Pinpoint the cell where the given text exists, returning its [X, Y] midpoint coordinate. 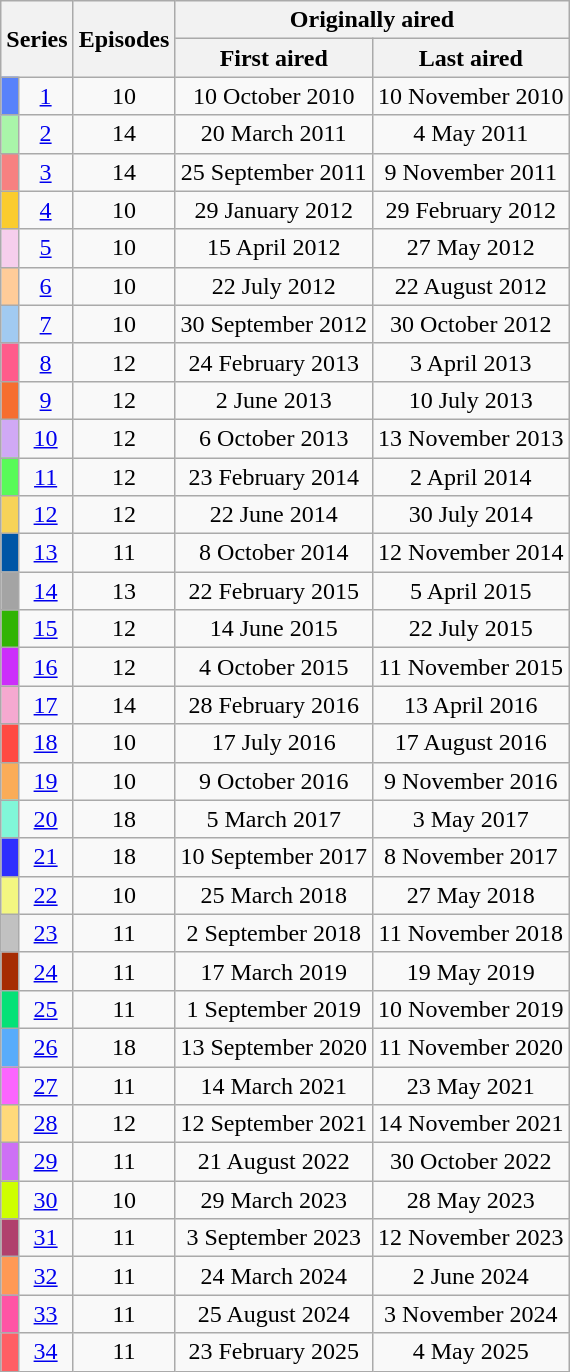
29 February 2012 [471, 210]
5 March 2017 [274, 819]
22 July 2015 [471, 629]
25 March 2018 [274, 895]
10 October 2010 [274, 96]
28 February 2016 [274, 705]
17 August 2016 [471, 743]
22 June 2014 [274, 515]
32 [46, 1276]
22 February 2015 [274, 591]
19 [46, 781]
15 April 2012 [274, 248]
25 September 2011 [274, 172]
10 November 2010 [471, 96]
3 May 2017 [471, 819]
11 November 2020 [471, 1047]
27 [46, 1085]
33 [46, 1314]
25 [46, 1009]
14 March 2021 [274, 1085]
30 October 2012 [471, 324]
21 [46, 857]
Episodes [124, 39]
24 February 2013 [274, 362]
3 September 2023 [274, 1238]
4 [46, 210]
14 November 2021 [471, 1124]
4 May 2011 [471, 134]
23 February 2025 [274, 1352]
3 April 2013 [471, 362]
17 [46, 705]
25 August 2024 [274, 1314]
23 May 2021 [471, 1085]
28 May 2023 [471, 1200]
12 November 2023 [471, 1238]
14 June 2015 [274, 629]
21 August 2022 [274, 1162]
30 [46, 1200]
16 [46, 667]
Originally aired [372, 20]
10 November 2019 [471, 1009]
9 October 2016 [274, 781]
20 March 2011 [274, 134]
27 May 2018 [471, 895]
26 [46, 1047]
9 [46, 400]
20 [46, 819]
22 July 2012 [274, 286]
9 November 2011 [471, 172]
8 November 2017 [471, 857]
23 [46, 933]
2 June 2024 [471, 1276]
31 [46, 1238]
29 [46, 1162]
1 [46, 96]
2 June 2013 [274, 400]
5 [46, 248]
6 [46, 286]
12 November 2014 [471, 553]
22 August 2012 [471, 286]
30 September 2012 [274, 324]
6 October 2013 [274, 438]
27 May 2012 [471, 248]
22 [46, 895]
5 April 2015 [471, 591]
4 May 2025 [471, 1352]
10 September 2017 [274, 857]
Last aired [471, 58]
13 November 2013 [471, 438]
2 April 2014 [471, 477]
9 November 2016 [471, 781]
Series [37, 39]
23 February 2014 [274, 477]
17 July 2016 [274, 743]
10 July 2013 [471, 400]
13 April 2016 [471, 705]
First aired [274, 58]
2 September 2018 [274, 933]
30 October 2022 [471, 1162]
3 November 2024 [471, 1314]
19 May 2019 [471, 971]
3 [46, 172]
4 October 2015 [274, 667]
1 September 2019 [274, 1009]
24 March 2024 [274, 1276]
34 [46, 1352]
8 October 2014 [274, 553]
30 July 2014 [471, 515]
8 [46, 362]
29 March 2023 [274, 1200]
13 September 2020 [274, 1047]
2 [46, 134]
7 [46, 324]
15 [46, 629]
17 March 2019 [274, 971]
11 November 2015 [471, 667]
28 [46, 1124]
11 November 2018 [471, 933]
12 September 2021 [274, 1124]
29 January 2012 [274, 210]
24 [46, 971]
